From the cell containing the given text, extract its center point as (X, Y) coordinate. 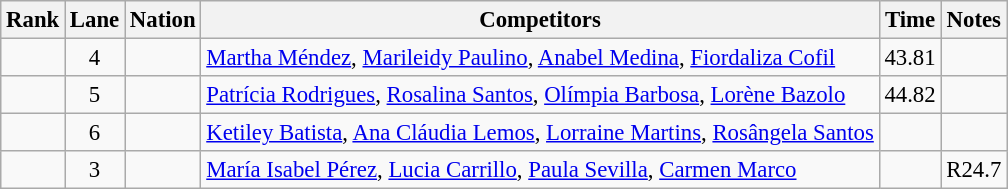
R24.7 (974, 170)
Nation (163, 20)
Time (910, 20)
Competitors (540, 20)
Lane (95, 20)
3 (95, 170)
Martha Méndez, Marileidy Paulino, Anabel Medina, Fiordaliza Cofil (540, 58)
43.81 (910, 58)
Rank (33, 20)
María Isabel Pérez, Lucia Carrillo, Paula Sevilla, Carmen Marco (540, 170)
6 (95, 133)
4 (95, 58)
Patrícia Rodrigues, Rosalina Santos, Olímpia Barbosa, Lorène Bazolo (540, 95)
Notes (974, 20)
5 (95, 95)
Ketiley Batista, Ana Cláudia Lemos, Lorraine Martins, Rosângela Santos (540, 133)
44.82 (910, 95)
